Identify which cell holds the provided text, then report its [x, y] central coordinate. 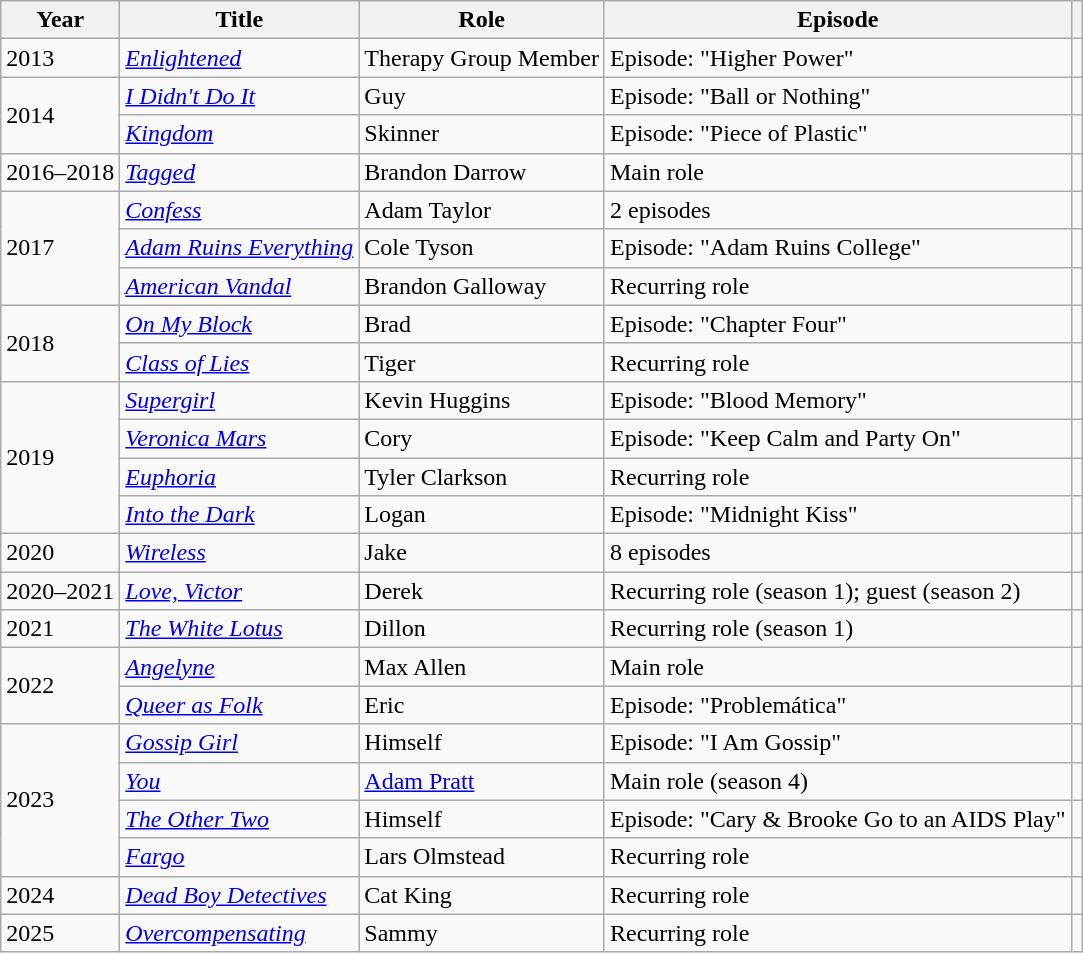
2014 [60, 115]
Skinner [482, 134]
American Vandal [240, 286]
Title [240, 20]
2016–2018 [60, 172]
Adam Ruins Everything [240, 248]
Logan [482, 515]
Sammy [482, 933]
Into the Dark [240, 515]
Derek [482, 591]
2018 [60, 343]
Class of Lies [240, 362]
The White Lotus [240, 629]
2017 [60, 248]
2022 [60, 686]
Cory [482, 438]
Guy [482, 96]
On My Block [240, 324]
2019 [60, 457]
The Other Two [240, 819]
I Didn't Do It [240, 96]
You [240, 781]
2021 [60, 629]
Enlightened [240, 58]
Episode: "Keep Calm and Party On" [838, 438]
Cole Tyson [482, 248]
Tagged [240, 172]
Episode: "Ball or Nothing" [838, 96]
2020 [60, 553]
2020–2021 [60, 591]
Veronica Mars [240, 438]
Overcompensating [240, 933]
Queer as Folk [240, 705]
Max Allen [482, 667]
Kingdom [240, 134]
Eric [482, 705]
Euphoria [240, 477]
Episode: "Higher Power" [838, 58]
Episode: "Cary & Brooke Go to an AIDS Play" [838, 819]
Lars Olmstead [482, 857]
Wireless [240, 553]
2024 [60, 895]
Episode: "Problemática" [838, 705]
Dillon [482, 629]
Jake [482, 553]
Adam Pratt [482, 781]
2013 [60, 58]
Angelyne [240, 667]
Episode: "Chapter Four" [838, 324]
Adam Taylor [482, 210]
Episode: "Midnight Kiss" [838, 515]
2023 [60, 800]
Year [60, 20]
Recurring role (season 1) [838, 629]
Brad [482, 324]
Therapy Group Member [482, 58]
Cat King [482, 895]
Gossip Girl [240, 743]
Episode: "Piece of Plastic" [838, 134]
Tyler Clarkson [482, 477]
2 episodes [838, 210]
Brandon Darrow [482, 172]
Kevin Huggins [482, 400]
Episode: "I Am Gossip" [838, 743]
Fargo [240, 857]
Confess [240, 210]
Dead Boy Detectives [240, 895]
Role [482, 20]
2025 [60, 933]
Brandon Galloway [482, 286]
8 episodes [838, 553]
Episode: "Blood Memory" [838, 400]
Supergirl [240, 400]
Recurring role (season 1); guest (season 2) [838, 591]
Love, Victor [240, 591]
Episode: "Adam Ruins College" [838, 248]
Episode [838, 20]
Tiger [482, 362]
Main role (season 4) [838, 781]
